Locate the cell with the specified text and output its [X, Y] center coordinate. 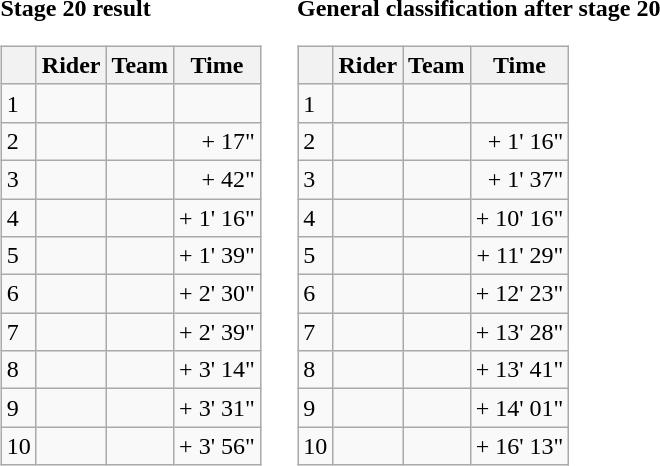
+ 3' 14" [218, 370]
+ 3' 31" [218, 408]
+ 3' 56" [218, 446]
+ 2' 30" [218, 294]
+ 14' 01" [520, 408]
+ 1' 37" [520, 179]
+ 13' 41" [520, 370]
+ 10' 16" [520, 217]
+ 42" [218, 179]
+ 2' 39" [218, 332]
+ 12' 23" [520, 294]
+ 17" [218, 141]
+ 1' 39" [218, 256]
+ 16' 13" [520, 446]
+ 11' 29" [520, 256]
+ 13' 28" [520, 332]
